Pinpoint the cell where the given text exists, returning its [X, Y] midpoint coordinate. 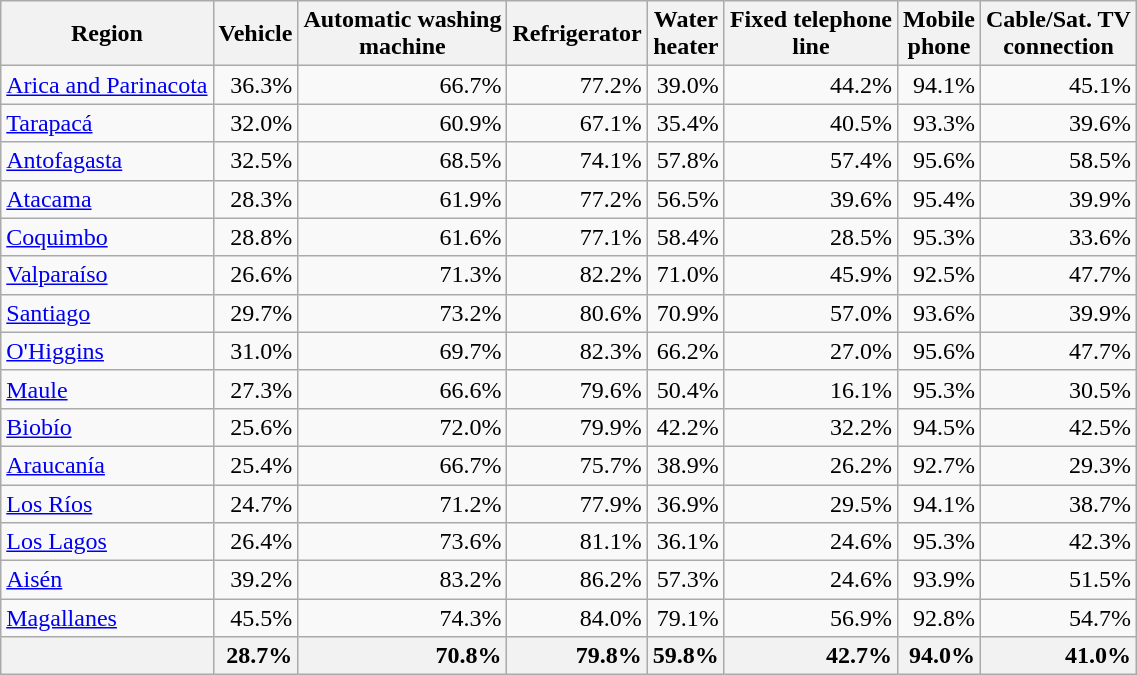
79.6% [577, 389]
Araucanía [107, 465]
82.2% [577, 275]
Arica and Parinacota [107, 85]
95.4% [938, 199]
29.5% [810, 503]
24.7% [256, 503]
25.6% [256, 427]
72.0% [402, 427]
93.3% [938, 123]
40.5% [810, 123]
71.0% [686, 275]
45.1% [1058, 85]
Santiago [107, 313]
80.6% [577, 313]
Automatic washingmachine [402, 34]
79.1% [686, 618]
57.0% [810, 313]
71.3% [402, 275]
27.3% [256, 389]
93.9% [938, 580]
16.1% [810, 389]
61.6% [402, 237]
79.9% [577, 427]
66.2% [686, 351]
77.1% [577, 237]
66.6% [402, 389]
77.9% [577, 503]
Maule [107, 389]
42.7% [810, 656]
92.8% [938, 618]
45.5% [256, 618]
25.4% [256, 465]
59.8% [686, 656]
38.7% [1058, 503]
83.2% [402, 580]
42.3% [1058, 542]
Waterheater [686, 34]
32.2% [810, 427]
45.9% [810, 275]
Aisén [107, 580]
29.7% [256, 313]
30.5% [1058, 389]
74.3% [402, 618]
Region [107, 34]
70.9% [686, 313]
28.8% [256, 237]
51.5% [1058, 580]
O'Higgins [107, 351]
79.8% [577, 656]
67.1% [577, 123]
Los Lagos [107, 542]
57.8% [686, 161]
69.7% [402, 351]
54.7% [1058, 618]
68.5% [402, 161]
41.0% [1058, 656]
36.3% [256, 85]
94.0% [938, 656]
Atacama [107, 199]
28.3% [256, 199]
Coquimbo [107, 237]
36.1% [686, 542]
38.9% [686, 465]
Biobío [107, 427]
29.3% [1058, 465]
27.0% [810, 351]
86.2% [577, 580]
28.5% [810, 237]
57.3% [686, 580]
Valparaíso [107, 275]
36.9% [686, 503]
73.6% [402, 542]
Antofagasta [107, 161]
82.3% [577, 351]
32.5% [256, 161]
50.4% [686, 389]
74.1% [577, 161]
Mobilephone [938, 34]
32.0% [256, 123]
33.6% [1058, 237]
Refrigerator [577, 34]
71.2% [402, 503]
57.4% [810, 161]
31.0% [256, 351]
28.7% [256, 656]
92.5% [938, 275]
Tarapacá [107, 123]
81.1% [577, 542]
26.6% [256, 275]
Magallanes [107, 618]
44.2% [810, 85]
75.7% [577, 465]
60.9% [402, 123]
42.2% [686, 427]
84.0% [577, 618]
94.5% [938, 427]
26.2% [810, 465]
73.2% [402, 313]
39.0% [686, 85]
58.5% [1058, 161]
93.6% [938, 313]
39.2% [256, 580]
92.7% [938, 465]
Vehicle [256, 34]
42.5% [1058, 427]
58.4% [686, 237]
61.9% [402, 199]
56.5% [686, 199]
70.8% [402, 656]
56.9% [810, 618]
Cable/Sat. TVconnection [1058, 34]
35.4% [686, 123]
Fixed telephoneline [810, 34]
26.4% [256, 542]
Los Ríos [107, 503]
